Determine the (x, y) coordinate at the center of the cell enclosing the given text.  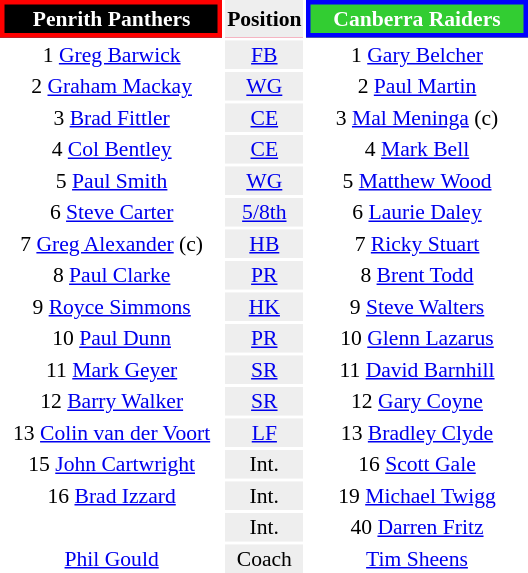
Tim Sheens (417, 558)
11 Mark Geyer (112, 370)
12 Barry Walker (112, 401)
2 Paul Martin (417, 86)
13 Colin van der Voort (112, 432)
LF (264, 432)
3 Mal Meninga (c) (417, 118)
4 Col Bentley (112, 149)
13 Bradley Clyde (417, 432)
19 Michael Twigg (417, 496)
1 Gary Belcher (417, 54)
5/8th (264, 212)
Coach (264, 558)
Position (264, 19)
11 David Barnhill (417, 370)
7 Ricky Stuart (417, 244)
6 Steve Carter (112, 212)
HK (264, 306)
9 Steve Walters (417, 306)
FB (264, 54)
6 Laurie Daley (417, 212)
4 Mark Bell (417, 149)
8 Brent Todd (417, 275)
1 Greg Barwick (112, 54)
15 John Cartwright (112, 464)
HB (264, 244)
Canberra Raiders (417, 19)
Phil Gould (112, 558)
9 Royce Simmons (112, 306)
16 Scott Gale (417, 464)
7 Greg Alexander (c) (112, 244)
40 Darren Fritz (417, 527)
5 Paul Smith (112, 180)
12 Gary Coyne (417, 401)
5 Matthew Wood (417, 180)
8 Paul Clarke (112, 275)
10 Paul Dunn (112, 338)
10 Glenn Lazarus (417, 338)
Penrith Panthers (112, 19)
2 Graham Mackay (112, 86)
16 Brad Izzard (112, 496)
3 Brad Fittler (112, 118)
